Identify which cell holds the provided text, then report its [x, y] central coordinate. 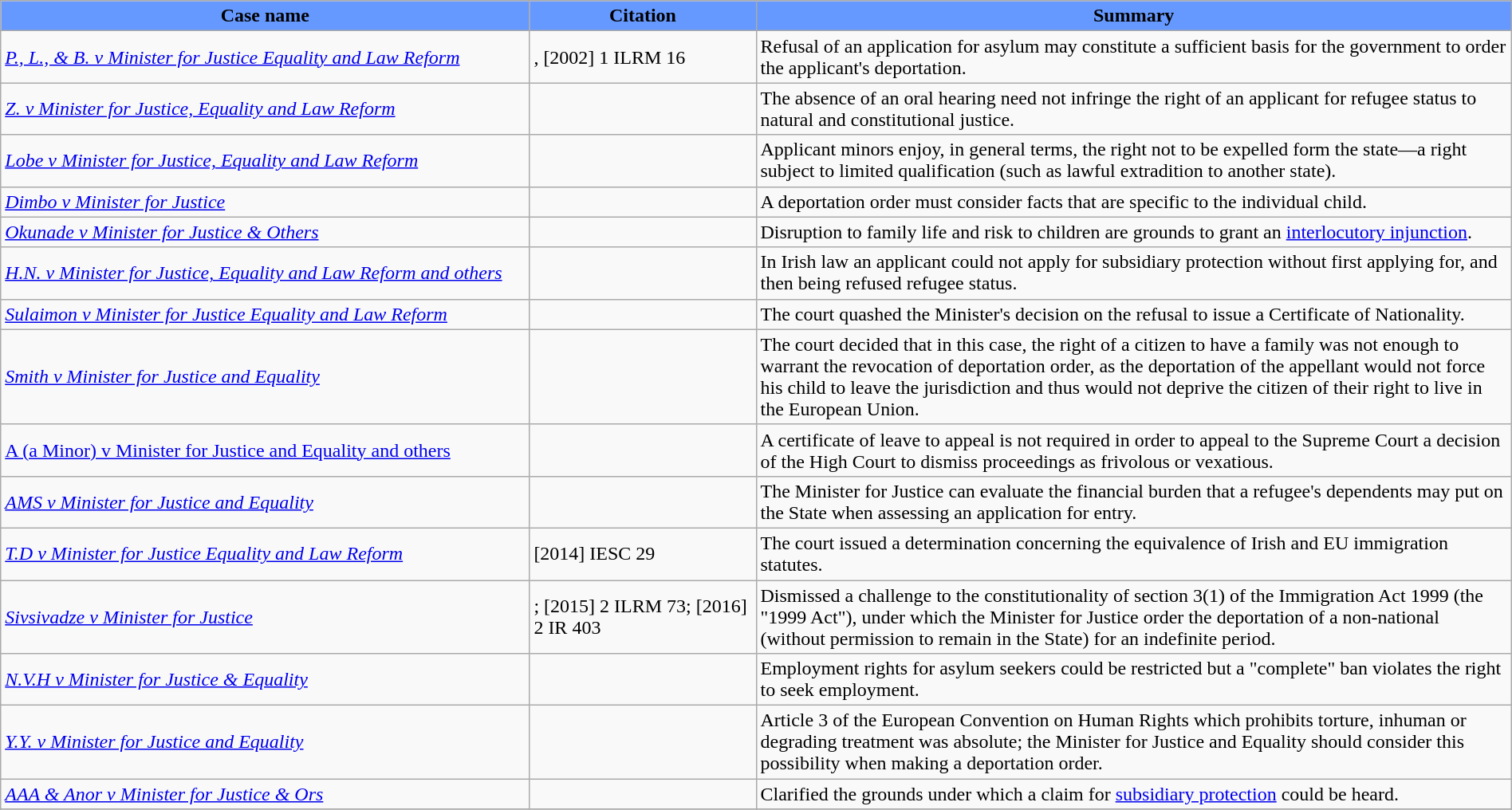
Y.Y. v Minister for Justice and Equality [265, 742]
Okunade v Minister for Justice & Others [265, 232]
Dimbo v Minister for Justice [265, 202]
In Irish law an applicant could not apply for subsidiary protection without first applying for, and then being refused refugee status. [1134, 273]
H.N. v Minister for Justice, Equality and Law Reform and others [265, 273]
Case name [265, 16]
A (a Minor) v Minister for Justice and Equality and others [265, 450]
AAA & Anor v Minister for Justice & Ors [265, 794]
N.V.H v Minister for Justice & Equality [265, 679]
Summary [1134, 16]
; [2015] 2 ILRM 73; [2016] 2 IR 403 [643, 617]
[2014] IESC 29 [643, 553]
The court issued a determination concerning the equivalence of Irish and EU immigration statutes. [1134, 553]
Refusal of an application for asylum may constitute a sufficient basis for the government to order the applicant's deportation. [1134, 57]
T.D v Minister for Justice Equality and Law Reform [265, 553]
Lobe v Minister for Justice, Equality and Law Reform [265, 161]
The Minister for Justice can evaluate the financial burden that a refugee's dependents may put on the State when assessing an application for entry. [1134, 502]
AMS v Minister for Justice and Equality [265, 502]
Sulaimon v Minister for Justice Equality and Law Reform [265, 314]
Sivsivadze v Minister for Justice [265, 617]
Employment rights for asylum seekers could be restricted but a "complete" ban violates the right to seek employment. [1134, 679]
P., L., & B. v Minister for Justice Equality and Law Reform [265, 57]
Disruption to family life and risk to children are grounds to grant an interlocutory injunction. [1134, 232]
, [2002] 1 ILRM 16 [643, 57]
Z. v Minister for Justice, Equality and Law Reform [265, 108]
The absence of an oral hearing need not infringe the right of an applicant for refugee status to natural and constitutional justice. [1134, 108]
The court quashed the Minister's decision on the refusal to issue a Certificate of Nationality. [1134, 314]
A deportation order must consider facts that are specific to the individual child. [1134, 202]
Smith v Minister for Justice and Equality [265, 376]
Clarified the grounds under which a claim for subsidiary protection could be heard. [1134, 794]
Citation [643, 16]
